Provide the (X, Y) coordinate of the cell's center where the given text is located.  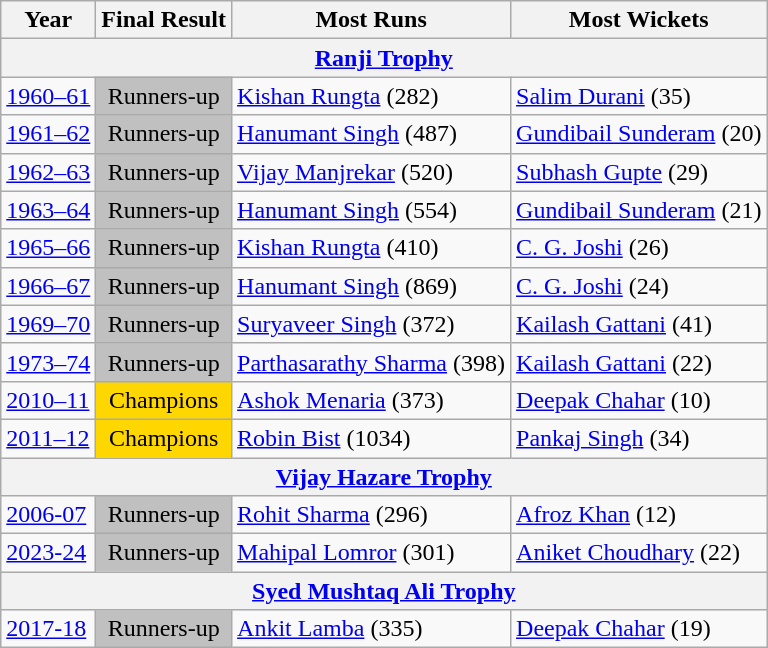
Deepak Chahar (10) (639, 400)
1960–61 (48, 96)
2023-24 (48, 553)
2017-18 (48, 629)
1963–64 (48, 210)
Gundibail Sunderam (21) (639, 210)
Kailash Gattani (41) (639, 324)
2010–11 (48, 400)
Aniket Choudhary (22) (639, 553)
Ranji Trophy (384, 58)
Syed Mushtaq Ali Trophy (384, 591)
C. G. Joshi (24) (639, 286)
2006-07 (48, 515)
1969–70 (48, 324)
Salim Durani (35) (639, 96)
Mahipal Lomror (301) (372, 553)
Subhash Gupte (29) (639, 172)
1965–66 (48, 248)
Kishan Rungta (410) (372, 248)
Afroz Khan (12) (639, 515)
Hanumant Singh (487) (372, 134)
Parthasarathy Sharma (398) (372, 362)
Most Wickets (639, 20)
Final Result (164, 20)
Year (48, 20)
Most Runs (372, 20)
Vijay Manjrekar (520) (372, 172)
Rohit Sharma (296) (372, 515)
Kailash Gattani (22) (639, 362)
Suryaveer Singh (372) (372, 324)
Ankit Lamba (335) (372, 629)
1966–67 (48, 286)
Kishan Rungta (282) (372, 96)
1973–74 (48, 362)
Deepak Chahar (19) (639, 629)
Robin Bist (1034) (372, 438)
Pankaj Singh (34) (639, 438)
Vijay Hazare Trophy (384, 477)
2011–12 (48, 438)
C. G. Joshi (26) (639, 248)
Ashok Menaria (373) (372, 400)
Gundibail Sunderam (20) (639, 134)
1962–63 (48, 172)
Hanumant Singh (869) (372, 286)
Hanumant Singh (554) (372, 210)
1961–62 (48, 134)
